Output the [X, Y] coordinate of the center of the cell containing the given text.  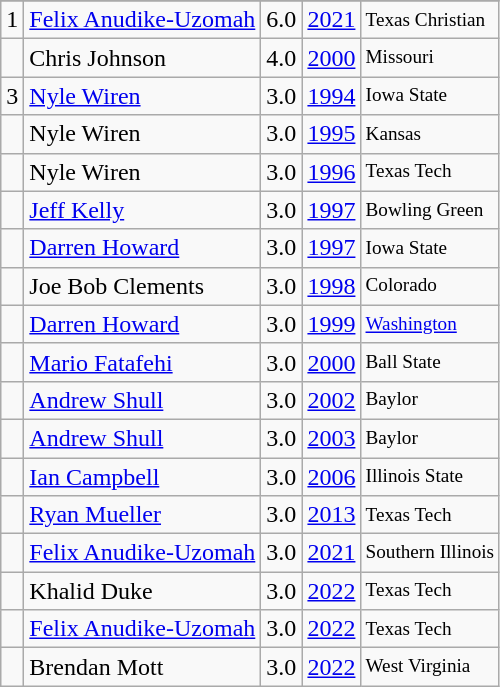
2006 [332, 477]
1995 [332, 134]
Brendan Mott [142, 667]
1996 [332, 172]
2003 [332, 438]
2013 [332, 515]
Jeff Kelly [142, 210]
West Virginia [430, 667]
3 [12, 96]
Ian Campbell [142, 477]
Kansas [430, 134]
1998 [332, 286]
1994 [332, 96]
Joe Bob Clements [142, 286]
1 [12, 20]
Khalid Duke [142, 591]
Mario Fatafehi [142, 362]
2002 [332, 400]
Washington [430, 324]
4.0 [282, 58]
Southern Illinois [430, 553]
6.0 [282, 20]
Colorado [430, 286]
Bowling Green [430, 210]
Illinois State [430, 477]
Ryan Mueller [142, 515]
Ball State [430, 362]
Chris Johnson [142, 58]
1999 [332, 324]
Missouri [430, 58]
Texas Christian [430, 20]
